Capture the cell that displays the provided text and extract its (X, Y) central coordinate. 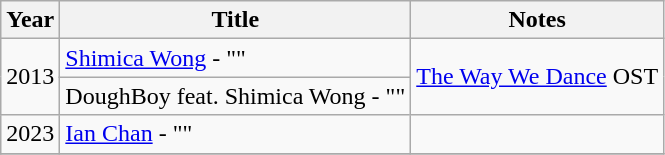
Shimica Wong - "" (236, 58)
Ian Chan - "" (236, 134)
DoughBoy feat. Shimica Wong - "" (236, 96)
2023 (30, 134)
2013 (30, 77)
Year (30, 20)
Notes (538, 20)
The Way We Dance OST (538, 77)
Title (236, 20)
